Return the [X, Y] coordinate for the center point of the cell that contains the specified text.  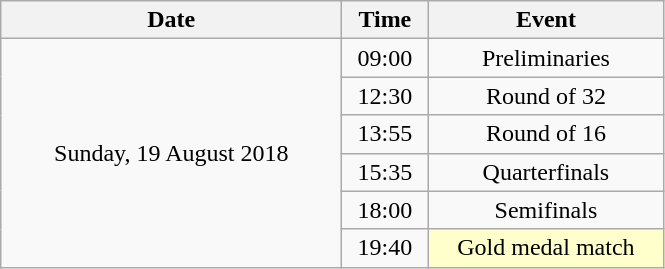
Sunday, 19 August 2018 [172, 153]
Time [385, 20]
12:30 [385, 96]
Date [172, 20]
Preliminaries [546, 58]
Gold medal match [546, 248]
18:00 [385, 210]
15:35 [385, 172]
Round of 32 [546, 96]
Round of 16 [546, 134]
13:55 [385, 134]
Semifinals [546, 210]
19:40 [385, 248]
Event [546, 20]
Quarterfinals [546, 172]
09:00 [385, 58]
